Capture the cell that displays the provided text and extract its (x, y) central coordinate. 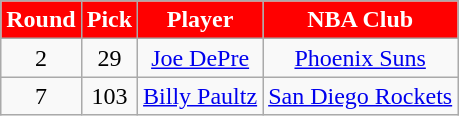
7 (41, 96)
2 (41, 58)
Joe DePre (200, 58)
Pick (109, 20)
Billy Paultz (200, 96)
San Diego Rockets (360, 96)
29 (109, 58)
NBA Club (360, 20)
Round (41, 20)
Phoenix Suns (360, 58)
103 (109, 96)
Player (200, 20)
